Determine the [X, Y] coordinate at the center of the cell enclosing the given text.  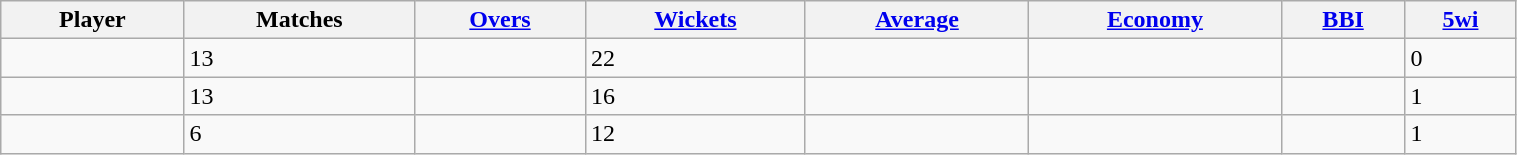
16 [695, 96]
Matches [300, 20]
Economy [1156, 20]
5wi [1460, 20]
BBI [1343, 20]
12 [695, 134]
Overs [500, 20]
Player [92, 20]
22 [695, 58]
0 [1460, 58]
Average [916, 20]
Wickets [695, 20]
6 [300, 134]
